For the text-containing cell, return its midpoint in [x, y] coordinate format. 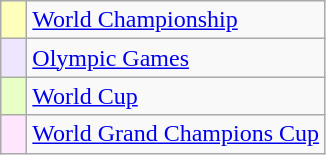
World Championship [176, 20]
World Cup [176, 96]
World Grand Champions Cup [176, 134]
Olympic Games [176, 58]
